Output the (X, Y) coordinate of the center of the cell containing the given text.  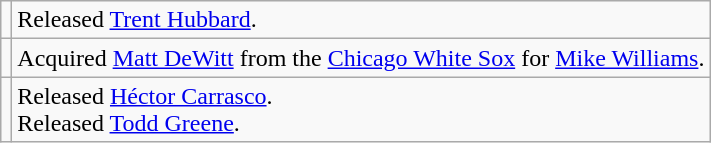
Acquired Matt DeWitt from the Chicago White Sox for Mike Williams. (361, 58)
Released Héctor Carrasco. Released Todd Greene. (361, 110)
Released Trent Hubbard. (361, 20)
